Locate the cell with the specified text and output its (X, Y) center coordinate. 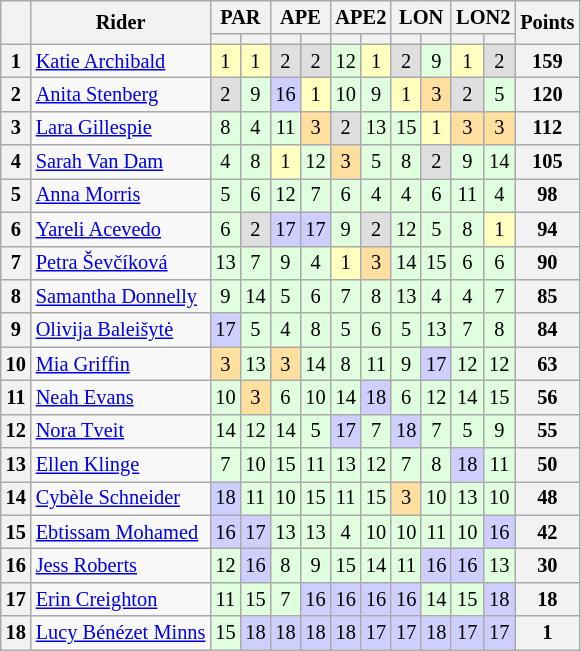
Lara Gillespie (121, 128)
120 (547, 94)
98 (547, 195)
159 (547, 61)
Ebtissam Mohamed (121, 532)
Samantha Donnelly (121, 296)
105 (547, 162)
48 (547, 498)
Rider (121, 22)
55 (547, 431)
50 (547, 465)
LON (421, 17)
90 (547, 263)
LON2 (483, 17)
84 (547, 330)
Lucy Bénézet Minns (121, 633)
Ellen Klinge (121, 465)
30 (547, 565)
Anna Morris (121, 195)
Points (547, 22)
Sarah Van Dam (121, 162)
APE2 (362, 17)
Anita Stenberg (121, 94)
Jess Roberts (121, 565)
63 (547, 364)
Erin Creighton (121, 599)
112 (547, 128)
Katie Archibald (121, 61)
85 (547, 296)
42 (547, 532)
94 (547, 229)
Mia Griffin (121, 364)
Yareli Acevedo (121, 229)
Olivija Baleišytė (121, 330)
Nora Tveit (121, 431)
Neah Evans (121, 397)
Cybèle Schneider (121, 498)
PAR (240, 17)
APE (300, 17)
56 (547, 397)
Petra Ševčíková (121, 263)
